Extract the (X, Y) coordinate from the center of the cell holding the provided text.  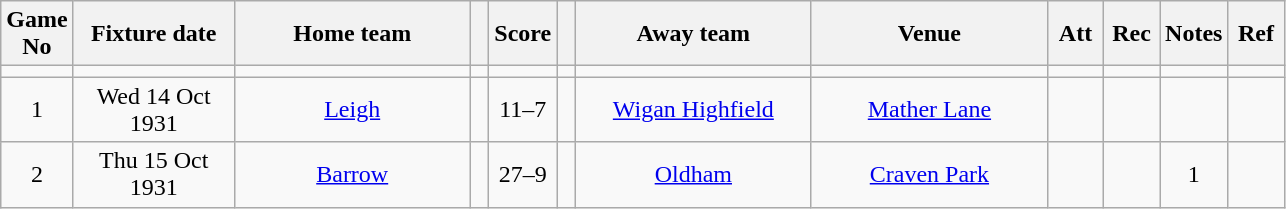
Leigh (352, 110)
Rec (1132, 34)
Barrow (352, 174)
Craven Park (929, 174)
Score (523, 34)
Ref (1256, 34)
Wed 14 Oct 1931 (154, 110)
27–9 (523, 174)
2 (37, 174)
Att (1075, 34)
Fixture date (154, 34)
Thu 15 Oct 1931 (154, 174)
Wigan Highfield (693, 110)
11–7 (523, 110)
Mather Lane (929, 110)
Away team (693, 34)
Oldham (693, 174)
Venue (929, 34)
Home team (352, 34)
Notes (1194, 34)
Game No (37, 34)
